Locate the cell with the specified text and output its [X, Y] center coordinate. 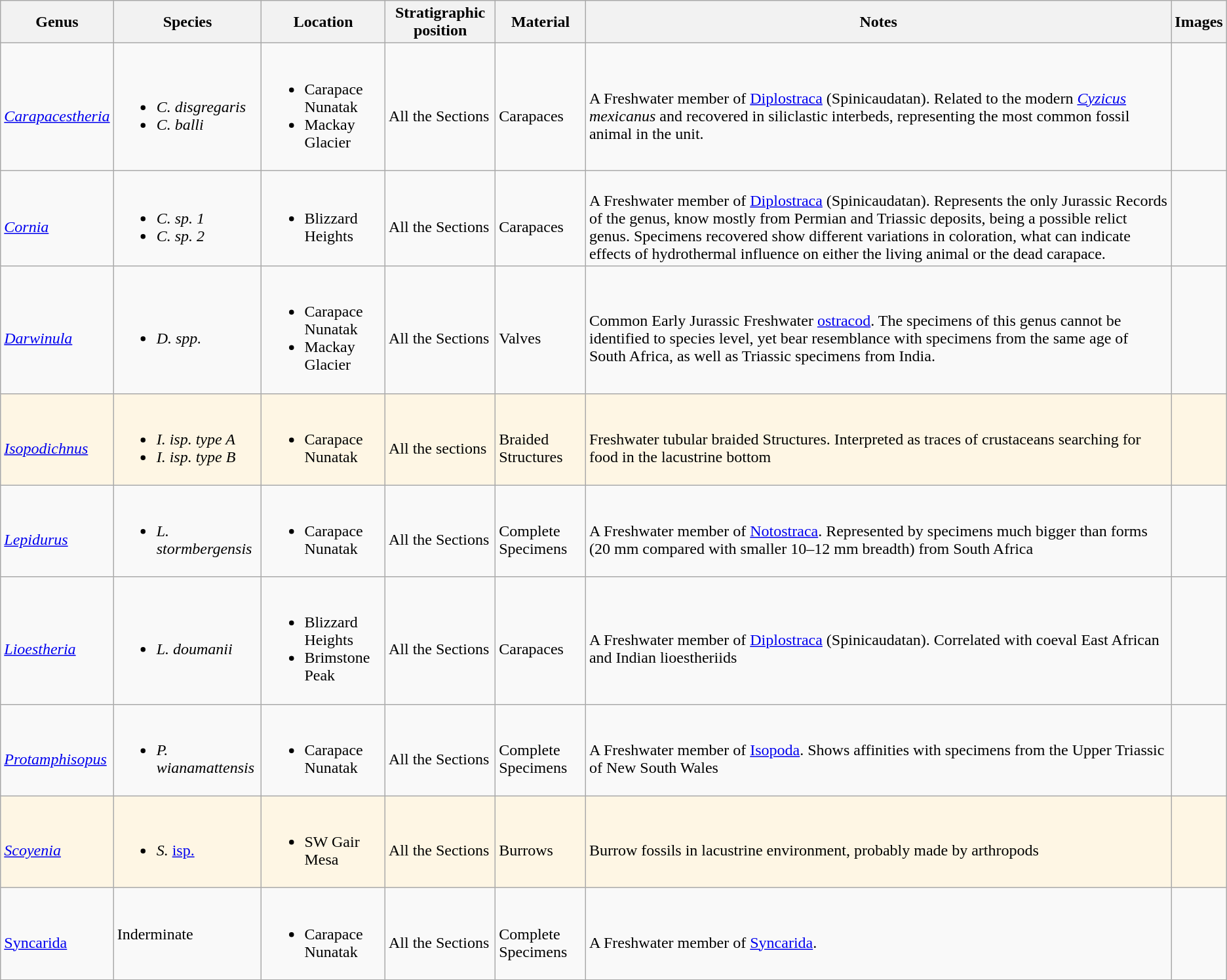
Valves [541, 330]
I. isp. type AI. isp. type B [187, 439]
Freshwater tubular braided Structures. Interpreted as traces of crustaceans searching for food in the lacustrine bottom [878, 439]
A Freshwater member of Isopoda. Shows affinities with specimens from the Upper Triassic of New South Wales [878, 750]
Carapacestheria [57, 107]
Scoyenia [57, 842]
Stratigraphic position [440, 22]
Material [541, 22]
S. isp. [187, 842]
A Freshwater member of Syncarida. [878, 933]
All the sections [440, 439]
D. spp. [187, 330]
A Freshwater member of Notostraca. Represented by specimens much bigger than forms (20 mm compared with smaller 10–12 mm breadth) from South Africa [878, 531]
P. wianamattensis [187, 750]
Lepidurus [57, 531]
Blizzard Heights [324, 218]
Burrows [541, 842]
Darwinula [57, 330]
Syncarida [57, 933]
L. doumanii [187, 640]
Location [324, 22]
Burrow fossils in lacustrine environment, probably made by arthropods [878, 842]
Cornia [57, 218]
C. disgregarisC. balli [187, 107]
SW Gair Mesa [324, 842]
Braided Structures [541, 439]
A Freshwater member of Diplostraca (Spinicaudatan). Correlated with coeval East African and Indian lioestheriids [878, 640]
C. sp. 1C. sp. 2 [187, 218]
Protamphisopus [57, 750]
Species [187, 22]
Images [1199, 22]
Notes [878, 22]
Inderminate [187, 933]
Lioestheria [57, 640]
Blizzard HeightsBrimstone Peak [324, 640]
L. stormbergensis [187, 531]
Genus [57, 22]
Isopodichnus [57, 439]
